Determine the (X, Y) coordinate at the center of the cell enclosing the given text.  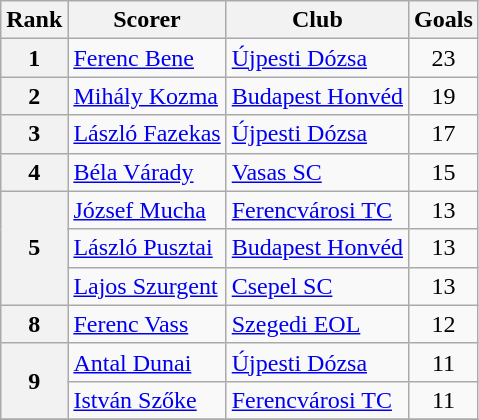
Csepel SC (317, 286)
15 (444, 172)
8 (34, 324)
László Pusztai (147, 248)
23 (444, 58)
László Fazekas (147, 134)
Ferenc Vass (147, 324)
17 (444, 134)
4 (34, 172)
Rank (34, 20)
Lajos Szurgent (147, 286)
2 (34, 96)
5 (34, 248)
Scorer (147, 20)
Goals (444, 20)
Antal Dunai (147, 362)
Szegedi EOL (317, 324)
József Mucha (147, 210)
1 (34, 58)
Béla Várady (147, 172)
Ferenc Bene (147, 58)
19 (444, 96)
3 (34, 134)
12 (444, 324)
Vasas SC (317, 172)
Club (317, 20)
Mihály Kozma (147, 96)
István Szőke (147, 400)
9 (34, 381)
